Return (X, Y) of the center of cell containing provided text 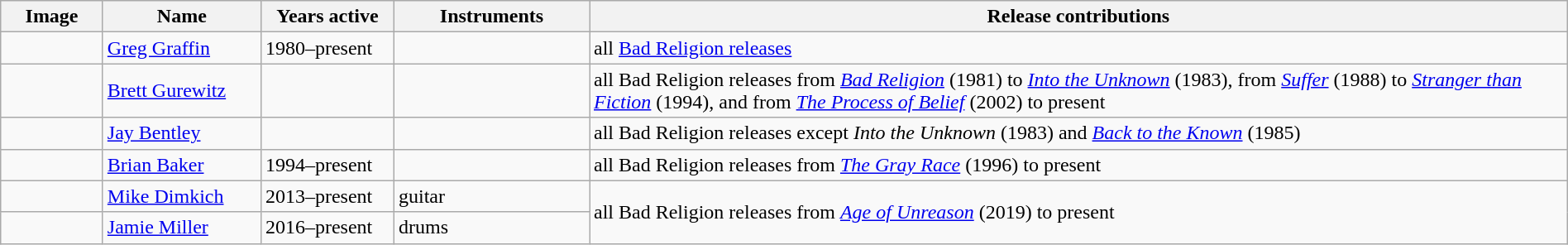
all Bad Religion releases from The Gray Race (1996) to present (1078, 165)
Image (52, 17)
Greg Graffin (182, 48)
guitar (491, 196)
Brett Gurewitz (182, 91)
drums (491, 228)
Mike Dimkich (182, 196)
1980–present (327, 48)
Instruments (491, 17)
Brian Baker (182, 165)
Jamie Miller (182, 228)
Jay Bentley (182, 133)
2016–present (327, 228)
1994–present (327, 165)
Release contributions (1078, 17)
all Bad Religion releases (1078, 48)
all Bad Religion releases except Into the Unknown (1983) and Back to the Known (1985) (1078, 133)
Years active (327, 17)
all Bad Religion releases from Age of Unreason (2019) to present (1078, 212)
Name (182, 17)
2013–present (327, 196)
